For the text-containing cell, return its midpoint in [x, y] coordinate format. 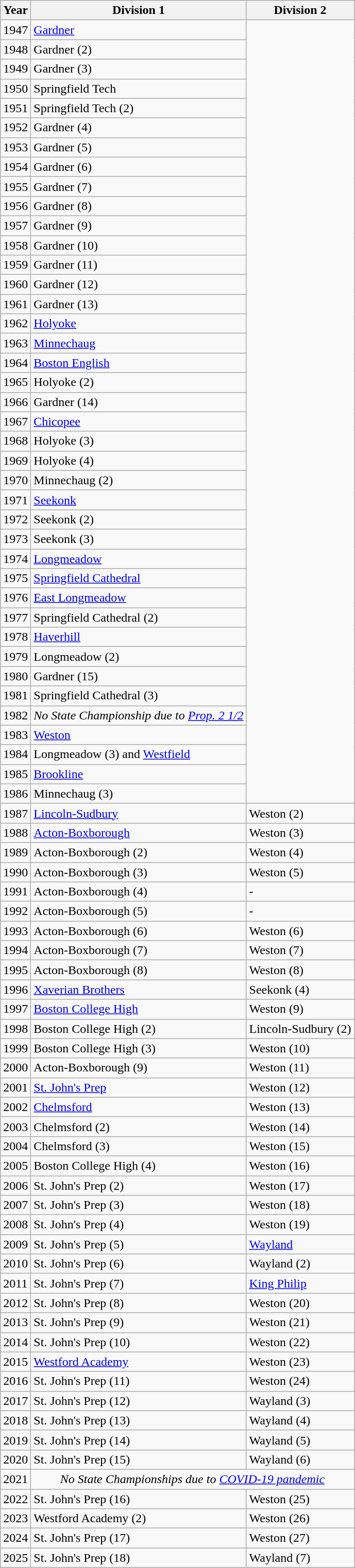
2018 [15, 1420]
St. John's Prep (11) [139, 1381]
1980 [15, 676]
Weston (8) [300, 970]
Weston (9) [300, 1009]
St. John's Prep (8) [139, 1303]
Holyoke (2) [139, 382]
2010 [15, 1264]
Seekonk [139, 500]
Longmeadow [139, 558]
1947 [15, 30]
Weston (20) [300, 1303]
Gardner [139, 30]
Gardner (11) [139, 265]
1976 [15, 598]
2008 [15, 1225]
Weston (19) [300, 1225]
1984 [15, 754]
Xaverian Brothers [139, 990]
Longmeadow (3) and Westfield [139, 754]
Weston (17) [300, 1185]
Wayland (4) [300, 1420]
1964 [15, 363]
Wayland (3) [300, 1401]
2015 [15, 1362]
Gardner (8) [139, 206]
Gardner (15) [139, 676]
Gardner (2) [139, 49]
1951 [15, 108]
Acton-Boxborough [139, 833]
Weston (26) [300, 1519]
1971 [15, 500]
1977 [15, 618]
Boston College High (3) [139, 1048]
Weston (13) [300, 1107]
Weston (23) [300, 1362]
St. John's Prep (9) [139, 1323]
2014 [15, 1342]
1965 [15, 382]
1961 [15, 304]
1995 [15, 970]
Acton-Boxborough (2) [139, 852]
2007 [15, 1205]
1966 [15, 402]
1996 [15, 990]
St. John's Prep (4) [139, 1225]
St. John's Prep (15) [139, 1459]
1982 [15, 715]
Springfield Cathedral (2) [139, 618]
Holyoke (4) [139, 461]
2012 [15, 1303]
Westford Academy [139, 1362]
2021 [15, 1479]
Acton-Boxborough (8) [139, 970]
Weston (24) [300, 1381]
1968 [15, 441]
1985 [15, 774]
Gardner (12) [139, 285]
1969 [15, 461]
Gardner (10) [139, 245]
Holyoke [139, 324]
Springfield Cathedral (3) [139, 696]
2013 [15, 1323]
1952 [15, 128]
1994 [15, 950]
St. John's Prep (12) [139, 1401]
St. John's Prep (13) [139, 1420]
1973 [15, 539]
Weston (21) [300, 1323]
2023 [15, 1519]
St. John's Prep (5) [139, 1244]
Division 1 [139, 10]
Seekonk (3) [139, 539]
Weston (27) [300, 1538]
1955 [15, 186]
2011 [15, 1283]
2022 [15, 1499]
2024 [15, 1538]
2016 [15, 1381]
2009 [15, 1244]
Weston (15) [300, 1146]
Wayland [300, 1244]
Minnechaug [139, 343]
Seekonk (2) [139, 519]
1956 [15, 206]
Weston (2) [300, 813]
Minnechaug (2) [139, 480]
Acton-Boxborough (9) [139, 1068]
Wayland (5) [300, 1440]
Seekonk (4) [300, 990]
Weston (5) [300, 872]
1975 [15, 578]
Acton-Boxborough (3) [139, 872]
St. John's Prep [139, 1087]
1972 [15, 519]
Boston English [139, 363]
1993 [15, 931]
Acton-Boxborough (7) [139, 950]
Weston (16) [300, 1166]
1989 [15, 852]
St. John's Prep (6) [139, 1264]
Weston (11) [300, 1068]
Weston (4) [300, 852]
Boston College High (4) [139, 1166]
Springfield Cathedral [139, 578]
2019 [15, 1440]
1949 [15, 69]
1948 [15, 49]
St. John's Prep (18) [139, 1558]
No State Championship due to Prop. 2 1/2 [139, 715]
Minnechaug (3) [139, 794]
Haverhill [139, 637]
1999 [15, 1048]
Springfield Tech [139, 89]
1990 [15, 872]
Chelmsford (2) [139, 1126]
Weston (14) [300, 1126]
Acton-Boxborough (5) [139, 911]
1978 [15, 637]
Chelmsford (3) [139, 1146]
1957 [15, 225]
Weston (6) [300, 931]
1954 [15, 167]
Gardner (6) [139, 167]
1983 [15, 735]
1992 [15, 911]
Weston (25) [300, 1499]
1950 [15, 89]
St. John's Prep (7) [139, 1283]
Weston (12) [300, 1087]
1967 [15, 421]
Acton-Boxborough (6) [139, 931]
Weston (7) [300, 950]
2000 [15, 1068]
Longmeadow (2) [139, 657]
1987 [15, 813]
Weston [139, 735]
Wayland (6) [300, 1459]
2005 [15, 1166]
Gardner (5) [139, 147]
2001 [15, 1087]
2020 [15, 1459]
Lincoln-Sudbury [139, 813]
1970 [15, 480]
Boston College High [139, 1009]
1960 [15, 285]
Lincoln-Sudbury (2) [300, 1029]
Gardner (4) [139, 128]
1998 [15, 1029]
1959 [15, 265]
East Longmeadow [139, 598]
1979 [15, 657]
Brookline [139, 774]
1974 [15, 558]
2006 [15, 1185]
St. John's Prep (2) [139, 1185]
1991 [15, 892]
Year [15, 10]
St. John's Prep (14) [139, 1440]
Weston (3) [300, 833]
2003 [15, 1126]
1958 [15, 245]
2002 [15, 1107]
Gardner (3) [139, 69]
Wayland (7) [300, 1558]
Chelmsford [139, 1107]
St. John's Prep (17) [139, 1538]
Weston (10) [300, 1048]
1963 [15, 343]
Acton-Boxborough (4) [139, 892]
Weston (22) [300, 1342]
Holyoke (3) [139, 441]
Gardner (9) [139, 225]
Gardner (14) [139, 402]
Gardner (13) [139, 304]
Boston College High (2) [139, 1029]
Chicopee [139, 421]
Division 2 [300, 10]
St. John's Prep (10) [139, 1342]
2004 [15, 1146]
Westford Academy (2) [139, 1519]
2025 [15, 1558]
St. John's Prep (16) [139, 1499]
2017 [15, 1401]
Gardner (7) [139, 186]
King Philip [300, 1283]
1953 [15, 147]
No State Championships due to COVID-19 pandemic [193, 1479]
1986 [15, 794]
1981 [15, 696]
Springfield Tech (2) [139, 108]
Wayland (2) [300, 1264]
St. John's Prep (3) [139, 1205]
1962 [15, 324]
Weston (18) [300, 1205]
1988 [15, 833]
1997 [15, 1009]
